From the cell containing the given text, extract its center point as (X, Y) coordinate. 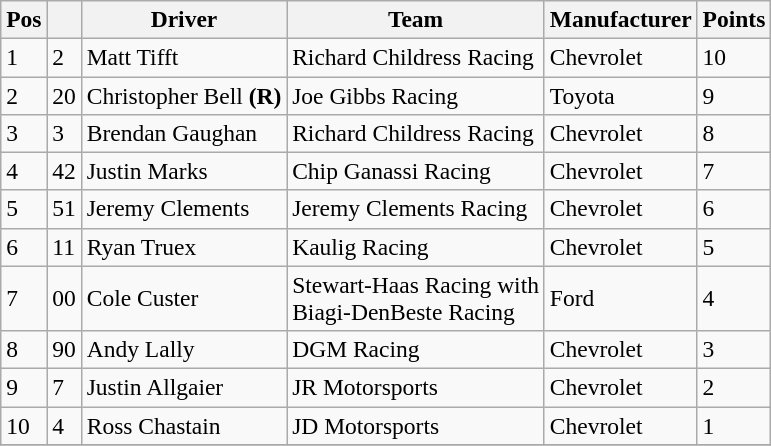
JR Motorsports (416, 387)
Justin Marks (184, 171)
Ford (620, 298)
Brendan Gaughan (184, 133)
Team (416, 19)
Ross Chastain (184, 425)
JD Motorsports (416, 425)
Ryan Truex (184, 247)
Kaulig Racing (416, 247)
Manufacturer (620, 19)
Cole Custer (184, 298)
51 (64, 209)
00 (64, 298)
DGM Racing (416, 349)
Stewart-Haas Racing with Biagi-DenBeste Racing (416, 298)
Christopher Bell (R) (184, 95)
Jeremy Clements Racing (416, 209)
90 (64, 349)
Joe Gibbs Racing (416, 95)
Points (734, 19)
42 (64, 171)
Toyota (620, 95)
Matt Tifft (184, 57)
Jeremy Clements (184, 209)
Driver (184, 19)
Pos (24, 19)
11 (64, 247)
Justin Allgaier (184, 387)
Andy Lally (184, 349)
Chip Ganassi Racing (416, 171)
20 (64, 95)
